Capture the cell that displays the provided text and extract its (x, y) central coordinate. 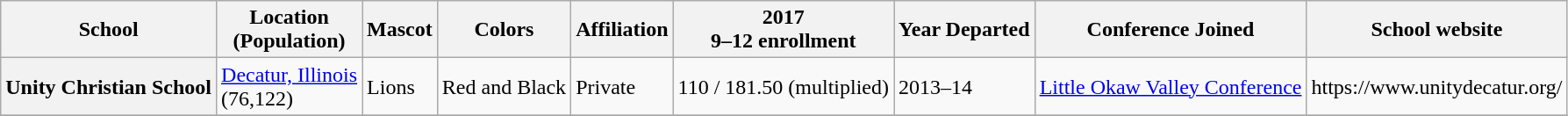
Mascot (400, 30)
School website (1437, 30)
Lions (400, 86)
Private (622, 86)
110 / 181.50 (multiplied) (783, 86)
Decatur, Illinois(76,122) (290, 86)
Location(Population) (290, 30)
20179–12 enrollment (783, 30)
Little Okaw Valley Conference (1171, 86)
School (109, 30)
Affiliation (622, 30)
https://www.unitydecatur.org/ (1437, 86)
2013–14 (965, 86)
Year Departed (965, 30)
Unity Christian School (109, 86)
Conference Joined (1171, 30)
Colors (504, 30)
Red and Black (504, 86)
